Find where the given text appears and provide that cell's center as (x, y) coordinate. 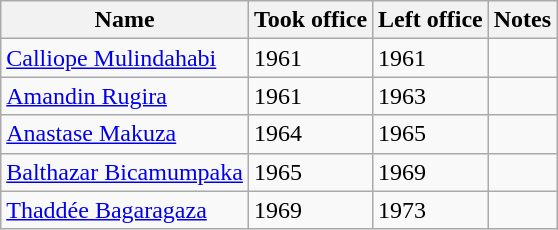
1973 (431, 210)
Balthazar Bicamumpaka (125, 172)
Left office (431, 20)
Notes (522, 20)
Thaddée Bagaragaza (125, 210)
1964 (310, 134)
Amandin Rugira (125, 96)
Anastase Makuza (125, 134)
Name (125, 20)
1963 (431, 96)
Calliope Mulindahabi (125, 58)
Took office (310, 20)
